Scan for the cell matching the given text and deliver its [X, Y] coordinate at center. 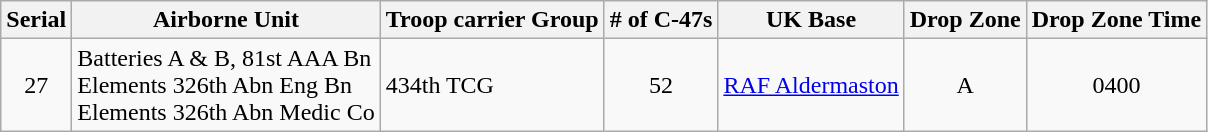
434th TCG [492, 85]
UK Base [811, 20]
52 [661, 85]
27 [36, 85]
# of C-47s [661, 20]
RAF Aldermaston [811, 85]
Drop Zone [965, 20]
0400 [1116, 85]
A [965, 85]
Troop carrier Group [492, 20]
Batteries A & B, 81st AAA Bn Elements 326th Abn Eng Bn Elements 326th Abn Medic Co [226, 85]
Airborne Unit [226, 20]
Drop Zone Time [1116, 20]
Serial [36, 20]
